Return the (x, y) coordinate for the center point of the cell that contains the specified text.  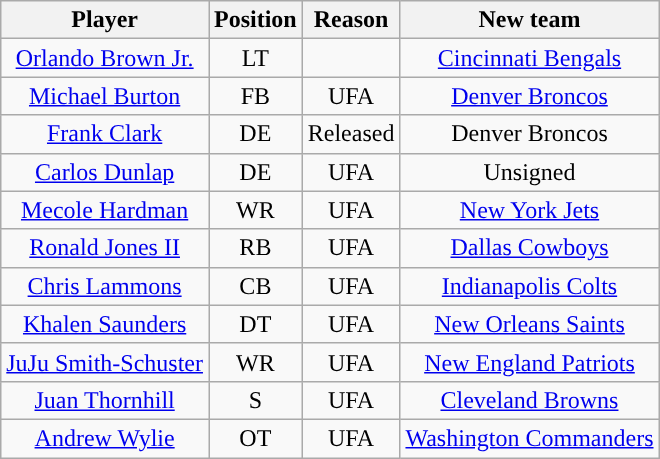
Chris Lammons (105, 286)
Player (105, 20)
CB (255, 286)
New Orleans Saints (530, 324)
Washington Commanders (530, 438)
RB (255, 248)
Cincinnati Bengals (530, 58)
LT (255, 58)
Michael Burton (105, 96)
FB (255, 96)
Cleveland Browns (530, 400)
Orlando Brown Jr. (105, 58)
Reason (351, 20)
Andrew Wylie (105, 438)
New team (530, 20)
JuJu Smith-Schuster (105, 362)
Indianapolis Colts (530, 286)
Ronald Jones II (105, 248)
Juan Thornhill (105, 400)
Released (351, 134)
Mecole Hardman (105, 210)
Khalen Saunders (105, 324)
OT (255, 438)
Position (255, 20)
Dallas Cowboys (530, 248)
Carlos Dunlap (105, 172)
DT (255, 324)
New York Jets (530, 210)
New England Patriots (530, 362)
S (255, 400)
Frank Clark (105, 134)
Unsigned (530, 172)
